Locate the cell with the specified text and output its (X, Y) center coordinate. 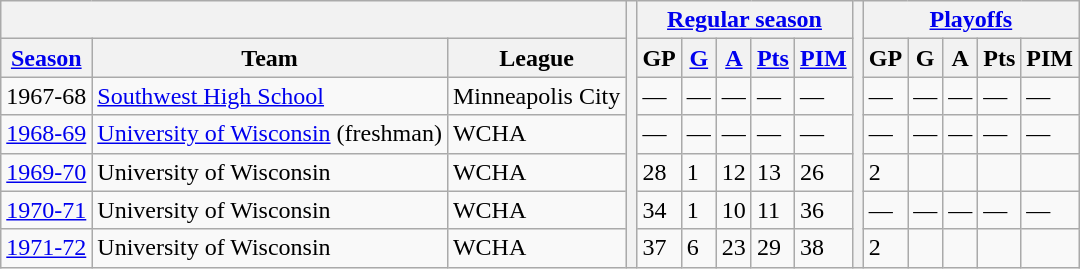
34 (659, 210)
6 (698, 248)
29 (772, 248)
Minneapolis City (536, 96)
36 (823, 210)
23 (734, 248)
University of Wisconsin (freshman) (270, 134)
1969-70 (46, 172)
Southwest High School (270, 96)
1967-68 (46, 96)
Regular season (744, 20)
1971-72 (46, 248)
11 (772, 210)
28 (659, 172)
10 (734, 210)
1968-69 (46, 134)
12 (734, 172)
League (536, 58)
37 (659, 248)
Playoffs (970, 20)
1970-71 (46, 210)
Team (270, 58)
Season (46, 58)
13 (772, 172)
26 (823, 172)
38 (823, 248)
